Capture the cell that displays the provided text and extract its (x, y) central coordinate. 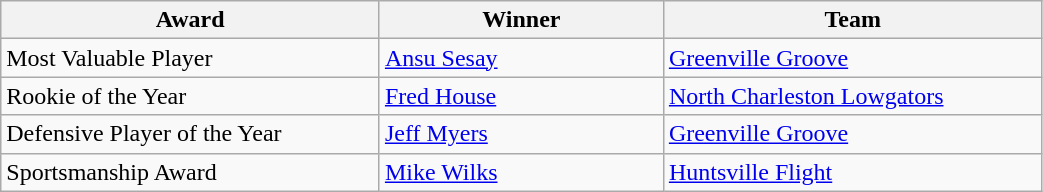
North Charleston Lowgators (852, 96)
Sportsmanship Award (190, 172)
Most Valuable Player (190, 58)
Winner (521, 20)
Defensive Player of the Year (190, 134)
Fred House (521, 96)
Jeff Myers (521, 134)
Ansu Sesay (521, 58)
Huntsville Flight (852, 172)
Rookie of the Year (190, 96)
Award (190, 20)
Team (852, 20)
Mike Wilks (521, 172)
